Determine the [X, Y] coordinate at the center of the cell enclosing the given text.  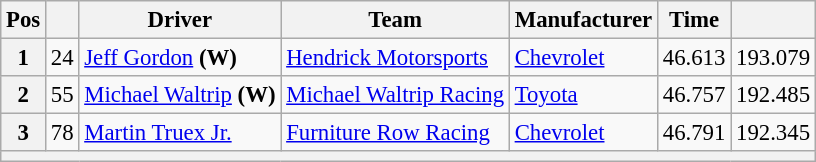
3 [24, 133]
46.757 [694, 95]
Driver [180, 20]
Furniture Row Racing [396, 133]
46.613 [694, 58]
2 [24, 95]
Pos [24, 20]
Manufacturer [583, 20]
78 [62, 133]
Toyota [583, 95]
Time [694, 20]
Hendrick Motorsports [396, 58]
Jeff Gordon (W) [180, 58]
193.079 [774, 58]
1 [24, 58]
Michael Waltrip (W) [180, 95]
192.485 [774, 95]
Team [396, 20]
46.791 [694, 133]
192.345 [774, 133]
24 [62, 58]
Michael Waltrip Racing [396, 95]
Martin Truex Jr. [180, 133]
55 [62, 95]
